Return [x, y] of the center of cell containing provided text 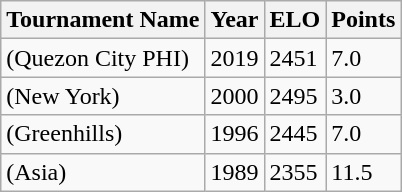
(New York) [103, 96]
(Asia) [103, 172]
2000 [234, 96]
11.5 [364, 172]
(Greenhills) [103, 134]
2451 [295, 58]
ELO [295, 20]
2445 [295, 134]
3.0 [364, 96]
Tournament Name [103, 20]
Points [364, 20]
(Quezon City PHI) [103, 58]
Year [234, 20]
1996 [234, 134]
2019 [234, 58]
2495 [295, 96]
2355 [295, 172]
1989 [234, 172]
